Return [X, Y] of the center of cell containing provided text 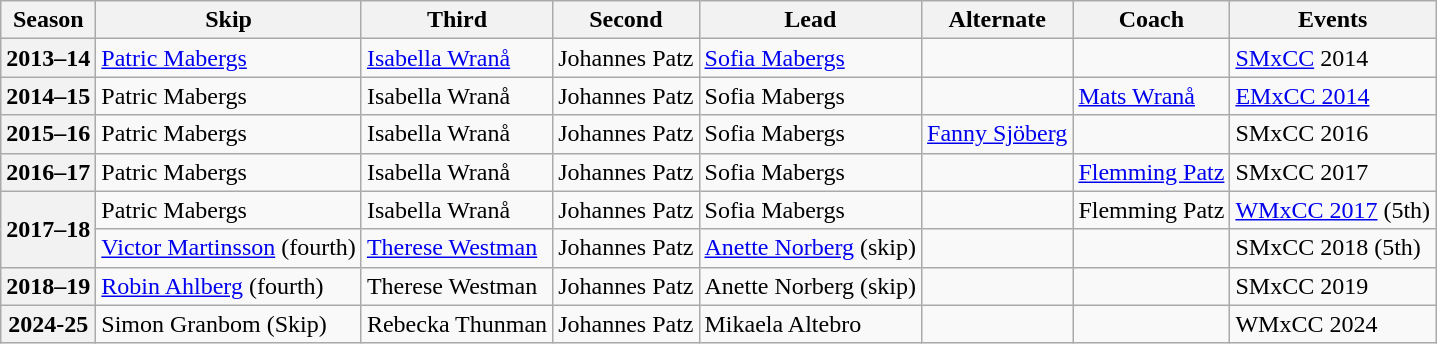
SMxCC 2018 (5th) [1333, 248]
Second [626, 20]
Robin Ahlberg (fourth) [229, 286]
Mikaela Altebro [810, 324]
Third [456, 20]
SMxCC 2019 [1333, 286]
SMxCC 2014 [1333, 58]
Coach [1152, 20]
2018–19 [48, 286]
SMxCC 2016 [1333, 134]
Events [1333, 20]
2024-25 [48, 324]
Season [48, 20]
2016–17 [48, 172]
SMxCC 2017 [1333, 172]
Victor Martinsson (fourth) [229, 248]
Skip [229, 20]
2014–15 [48, 96]
Rebecka Thunman [456, 324]
Simon Granbom (Skip) [229, 324]
2017–18 [48, 229]
Fanny Sjöberg [998, 134]
Alternate [998, 20]
Lead [810, 20]
Mats Wranå [1152, 96]
EMxCC 2014 [1333, 96]
WMxCC 2024 [1333, 324]
2013–14 [48, 58]
WMxCC 2017 (5th) [1333, 210]
2015–16 [48, 134]
